Output the (x, y) coordinate of the center of the cell containing the given text.  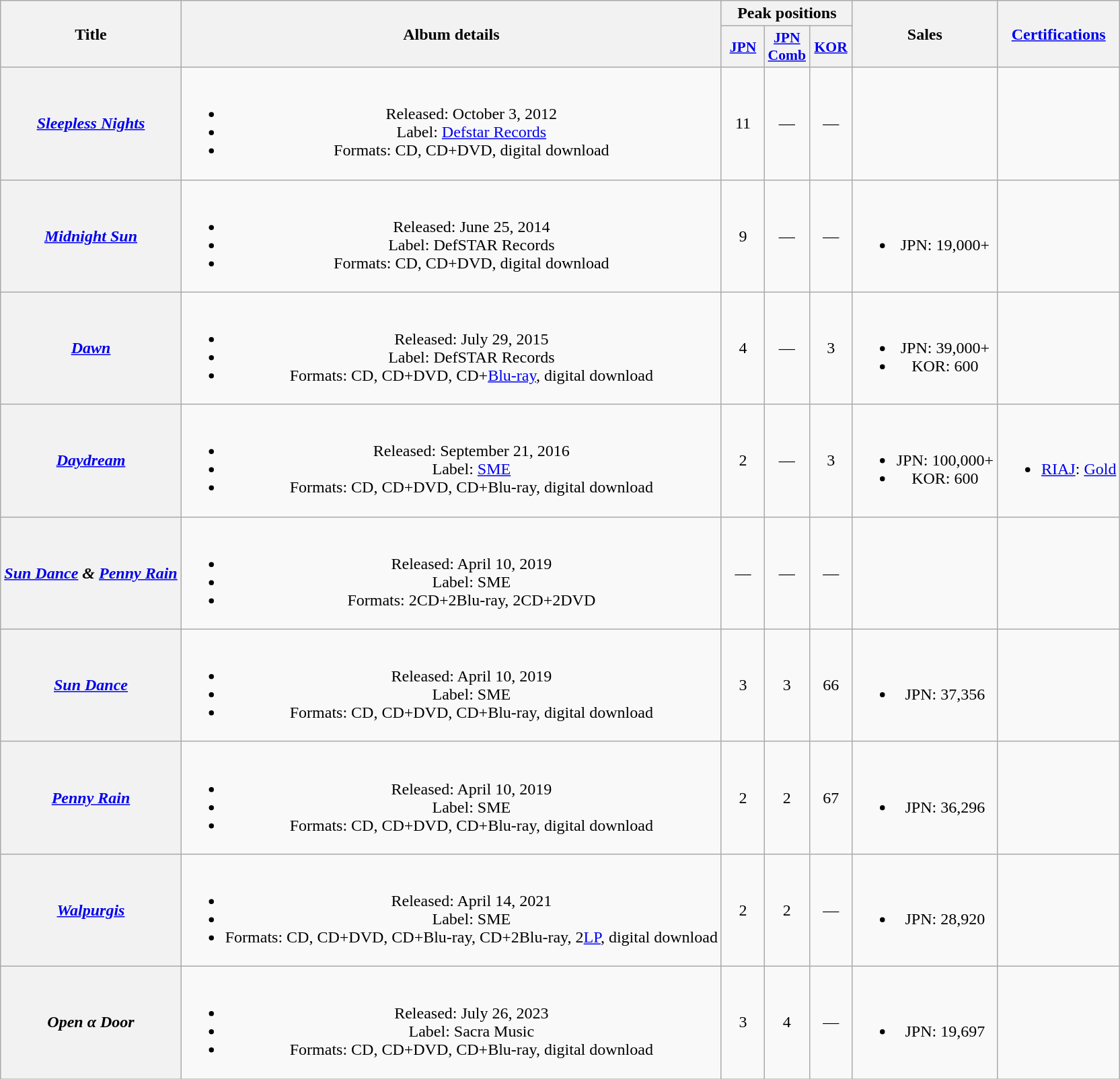
Released: April 10, 2019Label: SMEFormats: 2CD+2Blu-ray, 2CD+2DVD (451, 573)
Open α Door (91, 1022)
Penny Rain (91, 798)
Released: April 14, 2021Label: SMEFormats: CD, CD+DVD, CD+Blu-ray, CD+2Blu-ray, 2LP, digital download (451, 909)
JPN (743, 47)
Released: October 3, 2012Label: Defstar RecordsFormats: CD, CD+DVD, digital download (451, 124)
JPN: 28,920 (924, 909)
9 (743, 235)
Midnight Sun (91, 235)
Released: June 25, 2014Label: DefSTAR RecordsFormats: CD, CD+DVD, digital download (451, 235)
JPN: 37,356 (924, 685)
JPN: 39,000+KOR: 600 (924, 348)
Released: September 21, 2016Label: SMEFormats: CD, CD+DVD, CD+Blu-ray, digital download (451, 460)
67 (831, 798)
Sun Dance & Penny Rain (91, 573)
Title (91, 34)
Sales (924, 34)
Sleepless Nights (91, 124)
JPN: 100,000+KOR: 600 (924, 460)
Released: July 26, 2023Label: Sacra MusicFormats: CD, CD+DVD, CD+Blu-ray, digital download (451, 1022)
JPNComb (787, 47)
66 (831, 685)
Released: July 29, 2015Label: DefSTAR RecordsFormats: CD, CD+DVD, CD+Blu-ray, digital download (451, 348)
RIAJ: Gold (1058, 460)
Dawn (91, 348)
11 (743, 124)
Certifications (1058, 34)
KOR (831, 47)
Walpurgis (91, 909)
JPN: 36,296 (924, 798)
Peak positions (787, 13)
JPN: 19,697 (924, 1022)
JPN: 19,000+ (924, 235)
Album details (451, 34)
Sun Dance (91, 685)
Daydream (91, 460)
